Return the (X, Y) coordinate for the center point of the cell that contains the specified text.  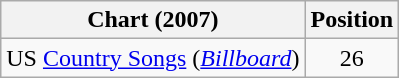
Chart (2007) (153, 20)
US Country Songs (Billboard) (153, 58)
26 (352, 58)
Position (352, 20)
